Return the [X, Y] coordinate for the center point of the cell that contains the specified text.  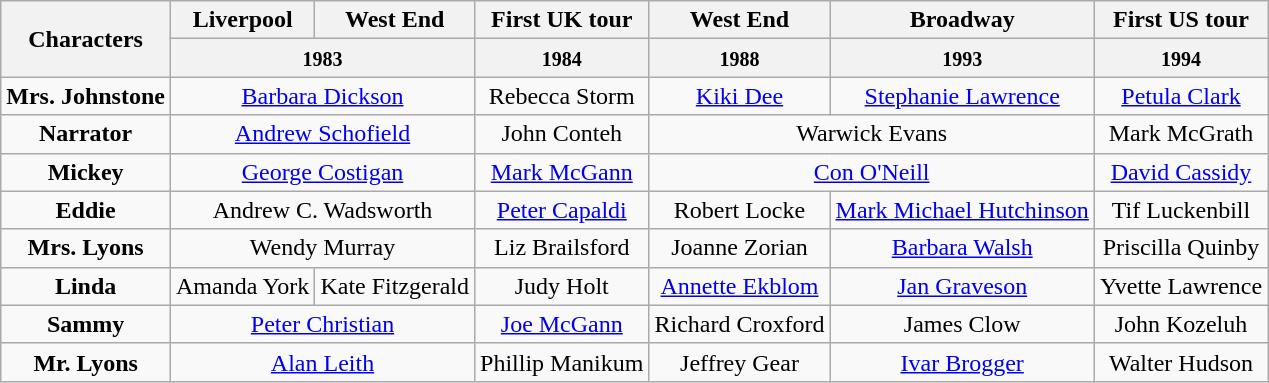
1984 [562, 58]
Characters [86, 39]
Eddie [86, 210]
Robert Locke [740, 210]
Barbara Walsh [962, 248]
Con O'Neill [872, 172]
Mark McGann [562, 172]
Sammy [86, 324]
Andrew Schofield [322, 134]
Kiki Dee [740, 96]
Walter Hudson [1180, 362]
Amanda York [242, 286]
1994 [1180, 58]
Wendy Murray [322, 248]
Mrs. Johnstone [86, 96]
1988 [740, 58]
Jeffrey Gear [740, 362]
Alan Leith [322, 362]
John Conteh [562, 134]
John Kozeluh [1180, 324]
Tif Luckenbill [1180, 210]
Jan Graveson [962, 286]
Peter Christian [322, 324]
Richard Croxford [740, 324]
Mark McGrath [1180, 134]
Mark Michael Hutchinson [962, 210]
Broadway [962, 20]
Andrew C. Wadsworth [322, 210]
Stephanie Lawrence [962, 96]
Warwick Evans [872, 134]
Priscilla Quinby [1180, 248]
Petula Clark [1180, 96]
Yvette Lawrence [1180, 286]
First US tour [1180, 20]
Peter Capaldi [562, 210]
Phillip Manikum [562, 362]
1993 [962, 58]
Annette Ekblom [740, 286]
Ivar Brogger [962, 362]
Narrator [86, 134]
Barbara Dickson [322, 96]
James Clow [962, 324]
Judy Holt [562, 286]
Mickey [86, 172]
First UK tour [562, 20]
Rebecca Storm [562, 96]
Liverpool [242, 20]
Joanne Zorian [740, 248]
Linda [86, 286]
Joe McGann [562, 324]
George Costigan [322, 172]
Mrs. Lyons [86, 248]
Kate Fitzgerald [395, 286]
Mr. Lyons [86, 362]
Liz Brailsford [562, 248]
1983 [322, 58]
David Cassidy [1180, 172]
